Provide the [x, y] coordinate of the cell's center where the given text is located.  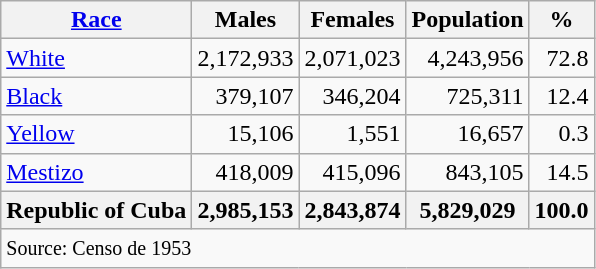
418,009 [246, 172]
100.0 [562, 210]
Population [468, 20]
Black [96, 96]
16,657 [468, 134]
Mestizo [96, 172]
12.4 [562, 96]
72.8 [562, 58]
Yellow [96, 134]
Race [96, 20]
2,172,933 [246, 58]
415,096 [352, 172]
2,985,153 [246, 210]
Males [246, 20]
Source: Censo de 1953 [298, 248]
4,243,956 [468, 58]
% [562, 20]
White [96, 58]
725,311 [468, 96]
1,551 [352, 134]
843,105 [468, 172]
2,071,023 [352, 58]
14.5 [562, 172]
0.3 [562, 134]
15,106 [246, 134]
379,107 [246, 96]
2,843,874 [352, 210]
Females [352, 20]
346,204 [352, 96]
Republic of Cuba [96, 210]
5,829,029 [468, 210]
